Locate the cell with the specified text and output its [X, Y] center coordinate. 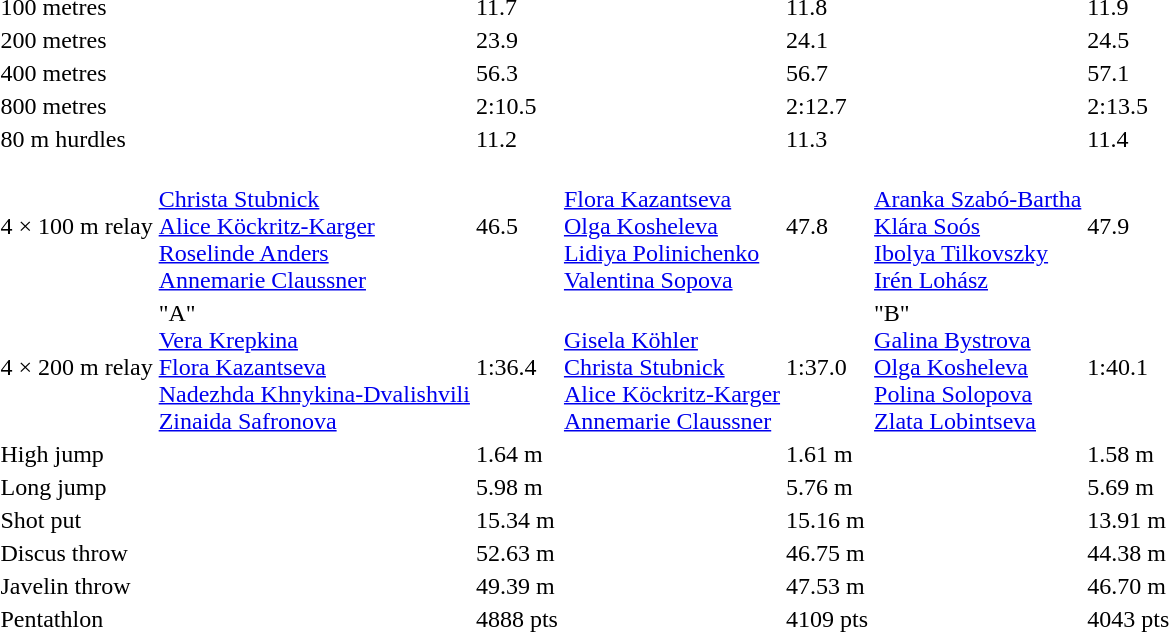
Aranka Szabó-BarthaKlára SoósIbolya TilkovszkyIrén Lohász [978, 226]
52.63 m [516, 553]
"B"Galina BystrovaOlga KoshelevaPolina SolopovaZlata Lobintseva [978, 367]
Flora KazantsevaOlga KoshelevaLidiya PolinichenkoValentina Sopova [672, 226]
24.1 [828, 40]
5.98 m [516, 487]
Christa StubnickAlice Köckritz-KargerRoselinde AndersAnnemarie Claussner [314, 226]
5.76 m [828, 487]
15.16 m [828, 520]
47.53 m [828, 586]
15.34 m [516, 520]
Gisela KöhlerChrista StubnickAlice Köckritz-KargerAnnemarie Claussner [672, 367]
49.39 m [516, 586]
46.5 [516, 226]
1:37.0 [828, 367]
2:12.7 [828, 106]
46.75 m [828, 553]
11.3 [828, 139]
1.61 m [828, 454]
"A"Vera KrepkinaFlora KazantsevaNadezhda Khnykina-DvalishviliZinaida Safronova [314, 367]
2:10.5 [516, 106]
56.7 [828, 73]
23.9 [516, 40]
11.2 [516, 139]
1:36.4 [516, 367]
47.8 [828, 226]
1.64 m [516, 454]
56.3 [516, 73]
